Locate the cell with the specified text and output its (X, Y) center coordinate. 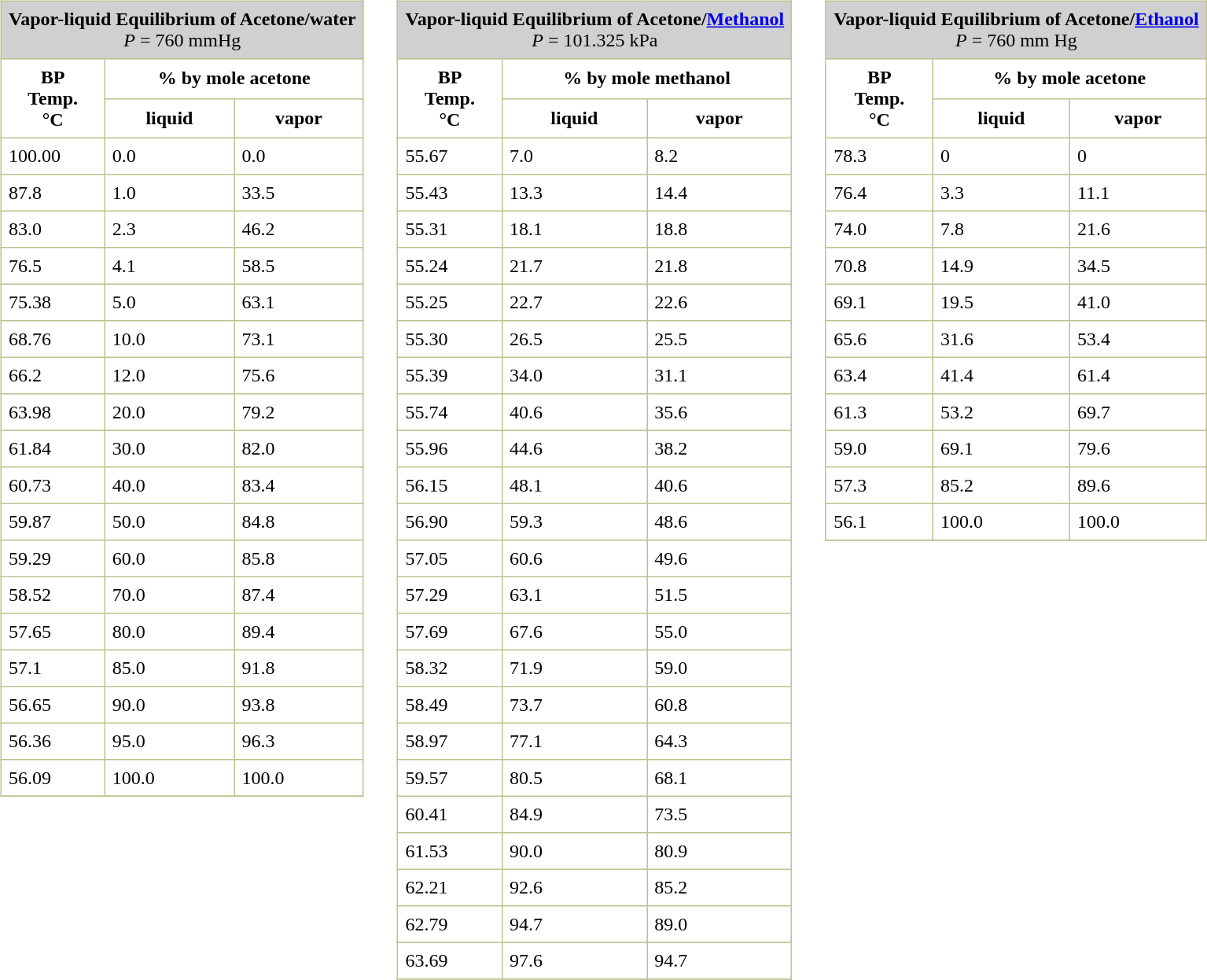
1.0 (170, 193)
82.0 (299, 448)
83.4 (299, 485)
8.2 (719, 156)
26.5 (574, 339)
87.4 (299, 595)
41.0 (1138, 302)
10.0 (170, 339)
85.8 (299, 558)
73.7 (574, 705)
68.1 (719, 778)
31.1 (719, 375)
22.6 (719, 302)
55.30 (450, 339)
57.05 (450, 558)
70.0 (170, 595)
85.0 (170, 668)
80.9 (719, 851)
56.1 (879, 521)
61.53 (450, 851)
41.4 (1001, 375)
53.4 (1138, 339)
59.3 (574, 521)
61.84 (53, 448)
60.41 (450, 814)
44.6 (574, 448)
55.96 (450, 448)
76.5 (53, 266)
59.87 (53, 521)
63.98 (53, 412)
56.90 (450, 521)
34.5 (1138, 266)
63.4 (879, 375)
56.15 (450, 485)
Vapor-liquid Equilibrium of Acetone/EthanolP = 760 mm Hg (1016, 30)
97.6 (574, 960)
55.31 (450, 229)
68.76 (53, 339)
31.6 (1001, 339)
55.74 (450, 412)
95.0 (170, 741)
51.5 (719, 595)
49.6 (719, 558)
55.43 (450, 193)
19.5 (1001, 302)
25.5 (719, 339)
93.8 (299, 705)
69.7 (1138, 412)
58.32 (450, 668)
73.1 (299, 339)
55.25 (450, 302)
48.1 (574, 485)
84.8 (299, 521)
56.36 (53, 741)
60.6 (574, 558)
57.65 (53, 632)
89.4 (299, 632)
58.49 (450, 705)
3.3 (1001, 193)
87.8 (53, 193)
33.5 (299, 193)
61.4 (1138, 375)
46.2 (299, 229)
62.21 (450, 887)
12.0 (170, 375)
83.0 (53, 229)
75.38 (53, 302)
58.97 (450, 741)
5.0 (170, 302)
92.6 (574, 887)
80.0 (170, 632)
18.1 (574, 229)
14.9 (1001, 266)
84.9 (574, 814)
60.8 (719, 705)
53.2 (1001, 412)
57.1 (53, 668)
48.6 (719, 521)
55.67 (450, 156)
89.6 (1138, 485)
2.3 (170, 229)
59.29 (53, 558)
18.8 (719, 229)
20.0 (170, 412)
74.0 (879, 229)
67.6 (574, 632)
78.3 (879, 156)
79.6 (1138, 448)
22.7 (574, 302)
60.0 (170, 558)
89.0 (719, 924)
60.73 (53, 485)
64.3 (719, 741)
55.39 (450, 375)
57.69 (450, 632)
4.1 (170, 266)
21.8 (719, 266)
100.00 (53, 156)
71.9 (574, 668)
59.57 (450, 778)
50.0 (170, 521)
91.8 (299, 668)
58.5 (299, 266)
62.79 (450, 924)
7.8 (1001, 229)
21.7 (574, 266)
55.0 (719, 632)
Vapor-liquid Equilibrium of Acetone/MethanolP = 101.325 kPa (594, 30)
57.29 (450, 595)
38.2 (719, 448)
21.6 (1138, 229)
80.5 (574, 778)
14.4 (719, 193)
96.3 (299, 741)
55.24 (450, 266)
56.09 (53, 778)
7.0 (574, 156)
70.8 (879, 266)
40.0 (170, 485)
% by mole methanol (646, 79)
75.6 (299, 375)
73.5 (719, 814)
76.4 (879, 193)
77.1 (574, 741)
61.3 (879, 412)
58.52 (53, 595)
66.2 (53, 375)
35.6 (719, 412)
30.0 (170, 448)
56.65 (53, 705)
57.3 (879, 485)
79.2 (299, 412)
Vapor-liquid Equilibrium of Acetone/waterP = 760 mmHg (182, 30)
13.3 (574, 193)
34.0 (574, 375)
11.1 (1138, 193)
65.6 (879, 339)
63.69 (450, 960)
